From the cell containing the given text, extract its center point as [X, Y] coordinate. 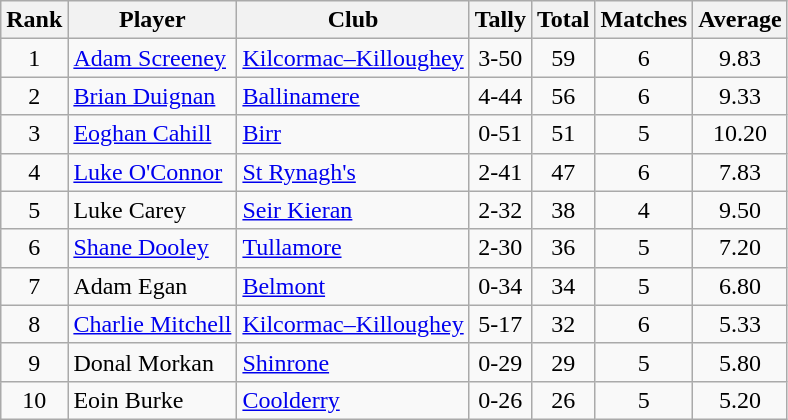
Adam Screeney [152, 58]
Total [563, 20]
St Rynagh's [353, 172]
3-50 [500, 58]
3 [34, 134]
Tullamore [353, 248]
56 [563, 96]
1 [34, 58]
Adam Egan [152, 286]
Luke Carey [152, 210]
51 [563, 134]
38 [563, 210]
2-30 [500, 248]
Brian Duignan [152, 96]
Donal Morkan [152, 362]
9.83 [740, 58]
32 [563, 324]
Shane Dooley [152, 248]
9.33 [740, 96]
26 [563, 400]
59 [563, 58]
Birr [353, 134]
Charlie Mitchell [152, 324]
4-44 [500, 96]
0-29 [500, 362]
47 [563, 172]
5-17 [500, 324]
Ballinamere [353, 96]
Luke O'Connor [152, 172]
Club [353, 20]
0-34 [500, 286]
29 [563, 362]
Belmont [353, 286]
5.20 [740, 400]
Seir Kieran [353, 210]
Shinrone [353, 362]
Eoghan Cahill [152, 134]
Eoin Burke [152, 400]
36 [563, 248]
Tally [500, 20]
Average [740, 20]
Matches [644, 20]
7 [34, 286]
2-32 [500, 210]
2 [34, 96]
5.33 [740, 324]
9 [34, 362]
Rank [34, 20]
0-51 [500, 134]
10 [34, 400]
Coolderry [353, 400]
0-26 [500, 400]
7.20 [740, 248]
5.80 [740, 362]
7.83 [740, 172]
2-41 [500, 172]
6.80 [740, 286]
10.20 [740, 134]
9.50 [740, 210]
34 [563, 286]
Player [152, 20]
8 [34, 324]
